Search for the cell housing the specified text and yield its (x, y) center coordinate. 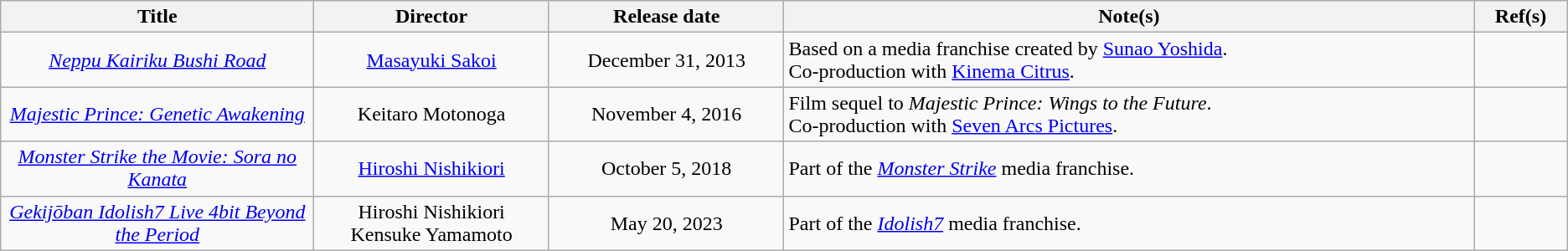
Ref(s) (1521, 17)
Hiroshi NishikioriKensuke Yamamoto (432, 223)
Release date (667, 17)
Neppu Kairiku Bushi Road (157, 60)
Keitaro Motonoga (432, 114)
Based on a media franchise created by Sunao Yoshida.Co-production with Kinema Citrus. (1129, 60)
December 31, 2013 (667, 60)
Gekijōban Idolish7 Live 4bit Beyond the Period (157, 223)
Film sequel to Majestic Prince: Wings to the Future.Co-production with Seven Arcs Pictures. (1129, 114)
Director (432, 17)
Title (157, 17)
Note(s) (1129, 17)
May 20, 2023 (667, 223)
Monster Strike the Movie: Sora no Kanata (157, 169)
Masayuki Sakoi (432, 60)
October 5, 2018 (667, 169)
Part of the Idolish7 media franchise. (1129, 223)
November 4, 2016 (667, 114)
Majestic Prince: Genetic Awakening (157, 114)
Hiroshi Nishikiori (432, 169)
Part of the Monster Strike media franchise. (1129, 169)
